Extract the [x, y] coordinate from the center of the cell holding the provided text.  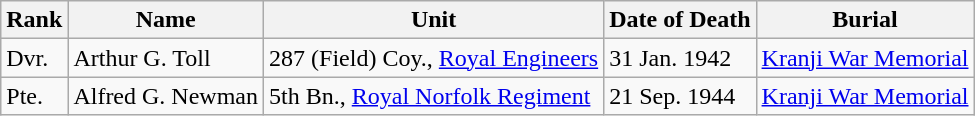
5th Bn., Royal Norfolk Regiment [434, 96]
Pte. [34, 96]
Rank [34, 20]
21 Sep. 1944 [680, 96]
287 (Field) Coy., Royal Engineers [434, 58]
Arthur G. Toll [166, 58]
Burial [865, 20]
Date of Death [680, 20]
31 Jan. 1942 [680, 58]
Unit [434, 20]
Name [166, 20]
Dvr. [34, 58]
Alfred G. Newman [166, 96]
